Pinpoint the cell where the given text exists, returning its [X, Y] midpoint coordinate. 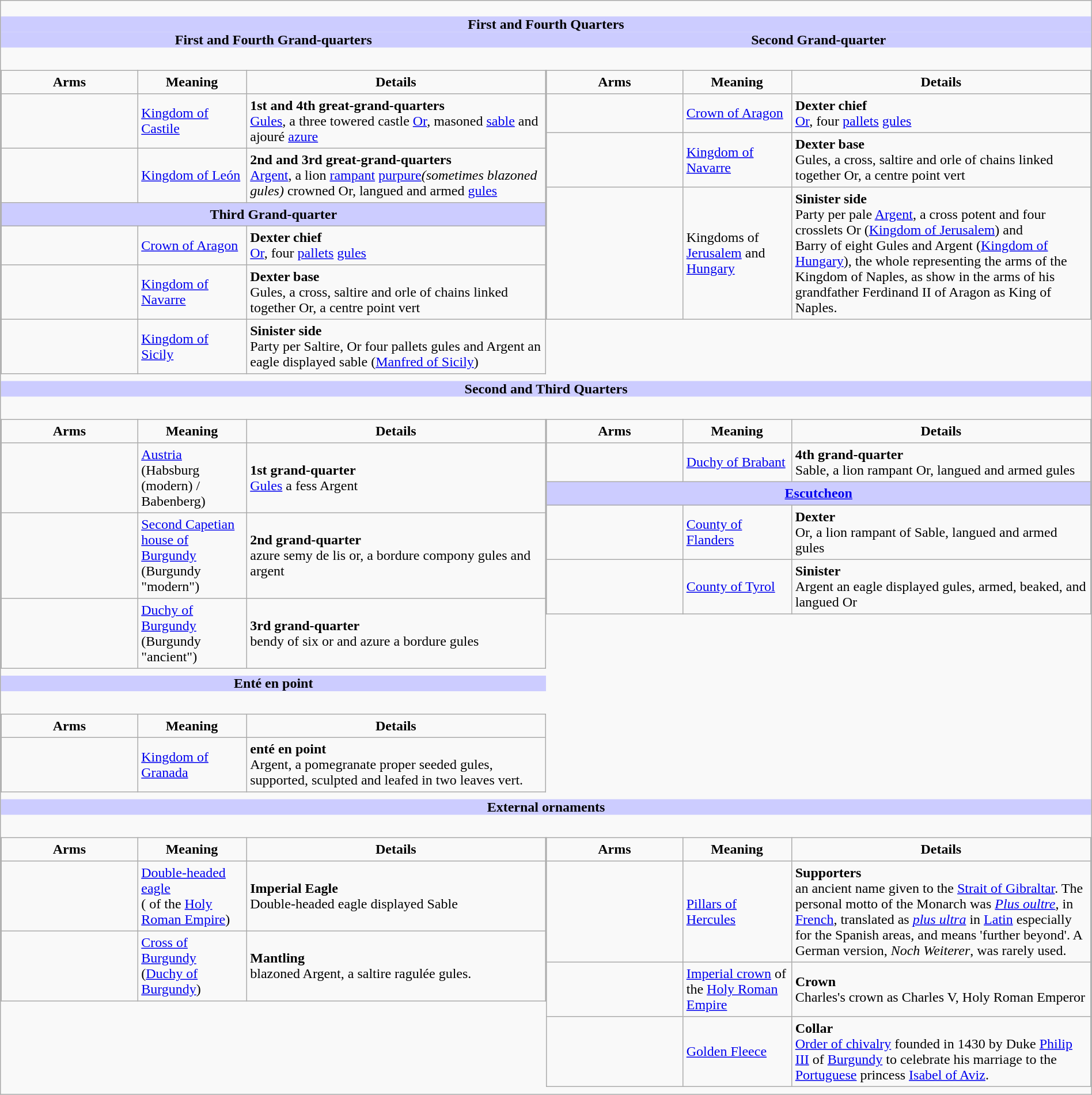
4th grand-quarterSable, a lion rampant Or, langued and armed gules [941, 463]
2nd and 3rd great-grand-quartersArgent, a lion rampant purpure(sometimes blazoned gules) crowned Or, langued and armed gules [396, 175]
First and Fourth Quarters [546, 24]
3rd grand-quarterbendy of six or and azure a bordure gules [396, 634]
enté en pointArgent, a pomegranate proper seeded gules, supported, sculpted and leafed in two leaves vert. [396, 764]
Imperial crown of the Holy Roman Empire [737, 989]
1st and 4th great-grand-quartersGules, a three towered castle Or, masoned sable and ajouré azure [396, 121]
Arms Meaning Details Kingdom of Granada enté en pointArgent, a pomegranate proper seeded gules, supported, sculpted and leafed in two leaves vert. [274, 745]
Second Grand-quarter [818, 40]
CollarOrder of chivalry founded in 1430 by Duke Philip III of Burgundy to celebrate his marriage to the Portuguese princess Isabel of Aviz. [941, 1052]
Golden Fleece [737, 1052]
Double-headed eagle( of the Holy Roman Empire) [191, 896]
County of Flanders [737, 532]
CrownCharles's crown as Charles V, Holy Roman Emperor [941, 989]
SinisterArgent an eagle displayed gules, armed, beaked, and langued Or [941, 586]
Austria (Habsburg (modern) / Babenberg) [191, 478]
2nd grand-quarterazure semy de lis or, a bordure compony gules and argent [396, 555]
Escutcheon [819, 493]
Kingdom of Granada [191, 764]
Kingdom of Castile [191, 121]
First and Fourth Grand-quarters [274, 40]
Second Capetian house of Burgundy(Burgundy "modern") [191, 555]
Pillars of Hercules [737, 912]
Cross of Burgundy(Duchy of Burgundy) [191, 966]
Duchy of Burgundy(Burgundy "ancient") [191, 634]
County of Tyrol [737, 586]
Third Grand-quarter [273, 214]
Imperial EagleDouble-headed eagle displayed Sable [396, 896]
Second and Third Quarters [546, 389]
Duchy of Brabant [737, 463]
External ornaments [546, 808]
Enté en point [274, 683]
Kingdoms of Jerusalem and Hungary [737, 253]
1st grand-quarterGules a fess Argent [396, 478]
Kingdom of Sicily [191, 346]
Kingdom of León [191, 175]
Sinister sideParty per Saltire, Or four pallets gules and Argent an eagle displayed sable (Manfred of Sicily) [396, 346]
Mantlingblazoned Argent, a saltire ragulée gules. [396, 966]
DexterOr, a lion rampant of Sable, langued and armed gules [941, 532]
